Determine the (x, y) coordinate at the center of the cell enclosing the given text.  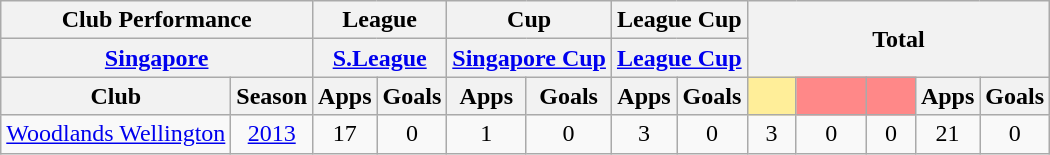
21 (947, 134)
2013 (272, 134)
Singapore Cup (530, 58)
Singapore (157, 58)
Season (272, 96)
1 (486, 134)
S.League (380, 58)
Club (116, 96)
Total (898, 39)
Club Performance (157, 20)
League (380, 20)
Woodlands Wellington (116, 134)
17 (345, 134)
Cup (530, 20)
